Pinpoint the cell where the given text exists, returning its [x, y] midpoint coordinate. 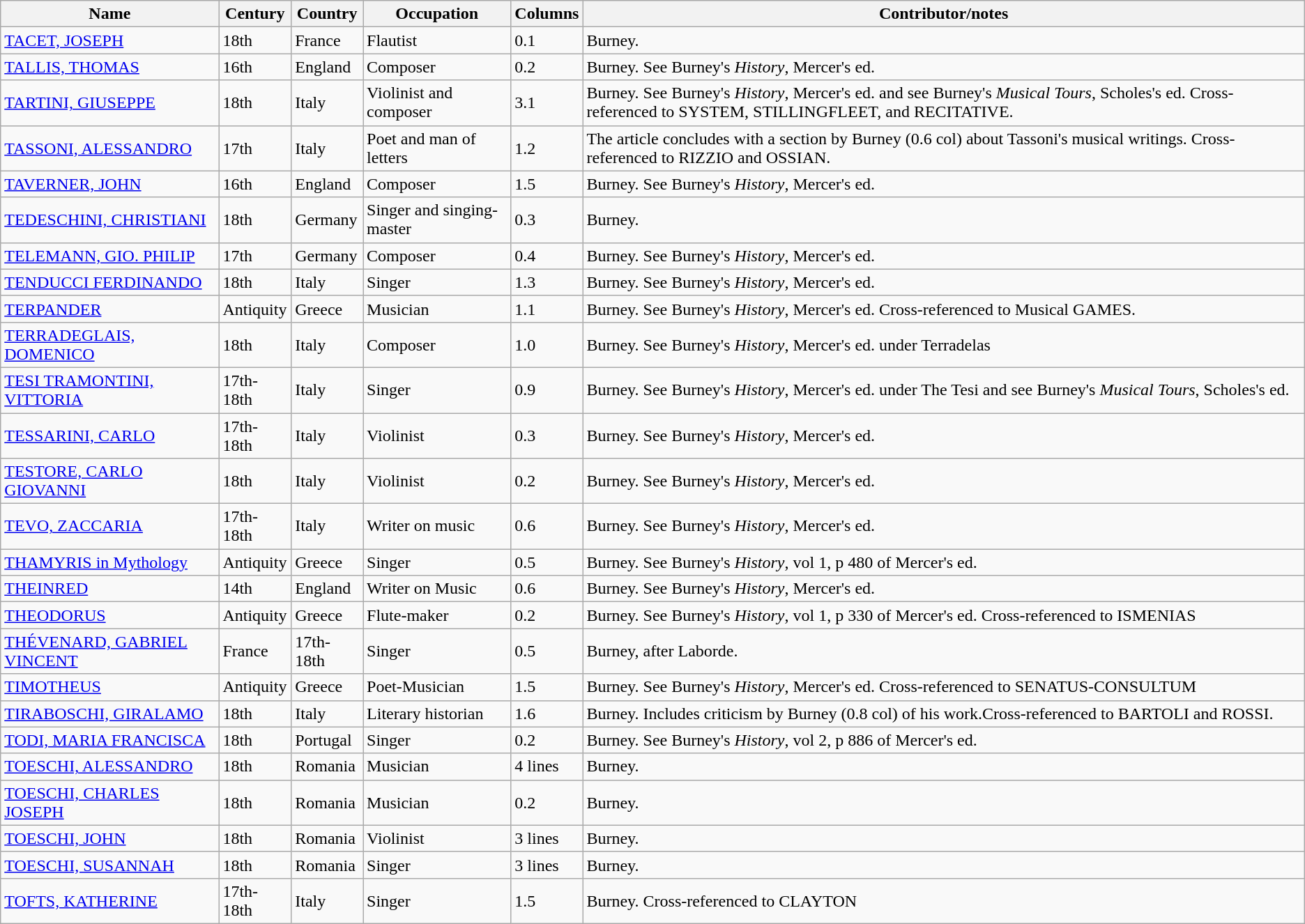
Burney. Cross-referenced to CLAYTON [944, 900]
TIRABOSCHI, GIRALAMO [110, 714]
TEVO, ZACCARIA [110, 527]
Country [328, 14]
1.2 [547, 148]
TESI TRAMONTINI, VITTORIA [110, 390]
TERRADEGLAIS, DOMENICO [110, 344]
TIMOTHEUS [110, 687]
Century [255, 14]
Name [110, 14]
The article concludes with a section by Burney (0.6 col) about Tassoni's musical writings. Cross-referenced to RIZZIO and OSSIAN. [944, 148]
Occupation [437, 14]
0.4 [547, 256]
THÉVENARD, GABRIEL VINCENT [110, 651]
4 lines [547, 767]
Columns [547, 14]
TOESCHI, CHARLES JOSEPH [110, 803]
TALLIS, THOMAS [110, 67]
TOESCHI, JOHN [110, 838]
TOFTS, KATHERINE [110, 900]
3.1 [547, 103]
Burney. See Burney's History, vol 2, p 886 of Mercer's ed. [944, 740]
THEODORUS [110, 615]
TOESCHI, SUSANNAH [110, 865]
Writer on Music [437, 589]
Burney. See Burney's History, Mercer's ed. under Terradelas [944, 344]
Contributor/notes [944, 14]
TESSARINI, CARLO [110, 435]
Burney. See Burney's History, vol 1, p 480 of Mercer's ed. [944, 562]
TEDESCHINI, CHRISTIANI [110, 220]
Burney. See Burney's History, Mercer's ed. under The Tesi and see Burney's Musical Tours, Scholes's ed. [944, 390]
0.9 [547, 390]
TAVERNER, JOHN [110, 184]
TOESCHI, ALESSANDRO [110, 767]
Burney. See Burney's History, Mercer's ed. Cross-referenced to SENATUS-CONSULTUM [944, 687]
Violinist and composer [437, 103]
1.6 [547, 714]
1.1 [547, 309]
Portugal [328, 740]
TERPANDER [110, 309]
Burney. See Burney's History, vol 1, p 330 of Mercer's ed. Cross-referenced to ISMENIAS [944, 615]
Poet-Musician [437, 687]
TACET, JOSEPH [110, 40]
Burney. See Burney's History, Mercer's ed. and see Burney's Musical Tours, Scholes's ed. Cross-referenced to SYSTEM, STILLINGFLEET, and RECITATIVE. [944, 103]
Singer and singing-master [437, 220]
Literary historian [437, 714]
TODI, MARIA FRANCISCA [110, 740]
1.0 [547, 344]
Flute-maker [437, 615]
TELEMANN, GIO. PHILIP [110, 256]
TASSONI, ALESSANDRO [110, 148]
14th [255, 589]
TARTINI, GIUSEPPE [110, 103]
THAMYRIS in Mythology [110, 562]
Poet and man of letters [437, 148]
Burney. See Burney's History, Mercer's ed. Cross-referenced to Musical GAMES. [944, 309]
TENDUCCI FERDINANDO [110, 282]
TESTORE, CARLO GIOVANNI [110, 481]
0.1 [547, 40]
Burney, after Laborde. [944, 651]
Flautist [437, 40]
Burney. Includes criticism by Burney (0.8 col) of his work.Cross-referenced to BARTOLI and ROSSI. [944, 714]
1.3 [547, 282]
Writer on music [437, 527]
THEINRED [110, 589]
